Find where the given text appears and provide that cell's center as [X, Y] coordinate. 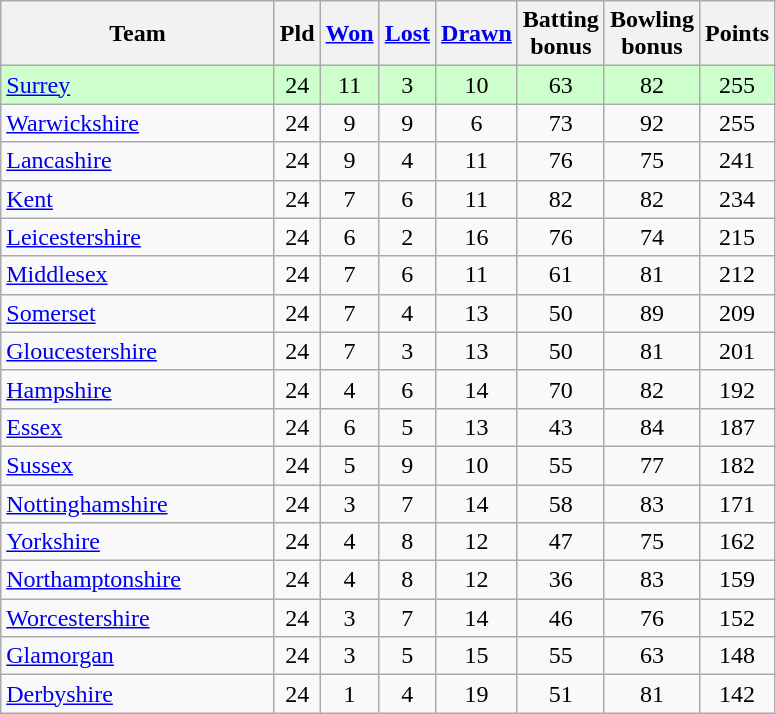
Batting bonus [560, 34]
Yorkshire [138, 542]
187 [736, 427]
Lost [407, 34]
Essex [138, 427]
Won [350, 34]
Gloucestershire [138, 351]
192 [736, 389]
234 [736, 199]
15 [477, 656]
Worcestershire [138, 618]
Kent [138, 199]
162 [736, 542]
Sussex [138, 465]
Glamorgan [138, 656]
152 [736, 618]
215 [736, 237]
142 [736, 694]
73 [560, 123]
51 [560, 694]
Middlesex [138, 275]
2 [407, 237]
36 [560, 580]
Leicestershire [138, 237]
16 [477, 237]
Warwickshire [138, 123]
Points [736, 34]
19 [477, 694]
212 [736, 275]
Bowling bonus [652, 34]
Surrey [138, 85]
47 [560, 542]
Derbyshire [138, 694]
Pld [297, 34]
201 [736, 351]
Team [138, 34]
Nottinghamshire [138, 503]
171 [736, 503]
241 [736, 161]
77 [652, 465]
46 [560, 618]
89 [652, 313]
209 [736, 313]
Drawn [477, 34]
58 [560, 503]
Lancashire [138, 161]
70 [560, 389]
61 [560, 275]
74 [652, 237]
Northamptonshire [138, 580]
Hampshire [138, 389]
92 [652, 123]
1 [350, 694]
Somerset [138, 313]
159 [736, 580]
182 [736, 465]
148 [736, 656]
43 [560, 427]
84 [652, 427]
